Identify which cell holds the provided text, then report its (X, Y) central coordinate. 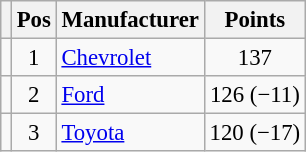
Pos (34, 20)
Toyota (130, 133)
137 (254, 58)
Chevrolet (130, 58)
3 (34, 133)
126 (−11) (254, 95)
120 (−17) (254, 133)
Manufacturer (130, 20)
1 (34, 58)
2 (34, 95)
Ford (130, 95)
Points (254, 20)
